Pinpoint the cell where the given text exists, returning its [X, Y] midpoint coordinate. 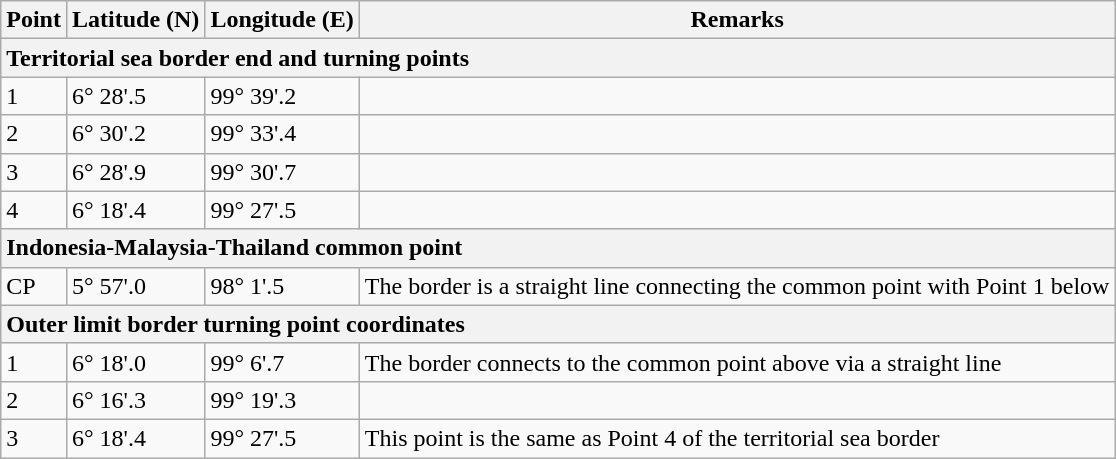
Indonesia-Malaysia-Thailand common point [558, 248]
98° 1'.5 [282, 286]
Point [34, 20]
CP [34, 286]
The border connects to the common point above via a straight line [737, 362]
99° 39'.2 [282, 96]
6° 28'.9 [135, 172]
Outer limit border turning point coordinates [558, 324]
5° 57'.0 [135, 286]
99° 33'.4 [282, 134]
Remarks [737, 20]
6° 30'.2 [135, 134]
Territorial sea border end and turning points [558, 58]
This point is the same as Point 4 of the territorial sea border [737, 438]
99° 19'.3 [282, 400]
6° 18'.0 [135, 362]
99° 30'.7 [282, 172]
The border is a straight line connecting the common point with Point 1 below [737, 286]
Longitude (E) [282, 20]
6° 28'.5 [135, 96]
6° 16'.3 [135, 400]
99° 6'.7 [282, 362]
4 [34, 210]
Latitude (N) [135, 20]
